Extract the (X, Y) coordinate from the center of the cell holding the provided text.  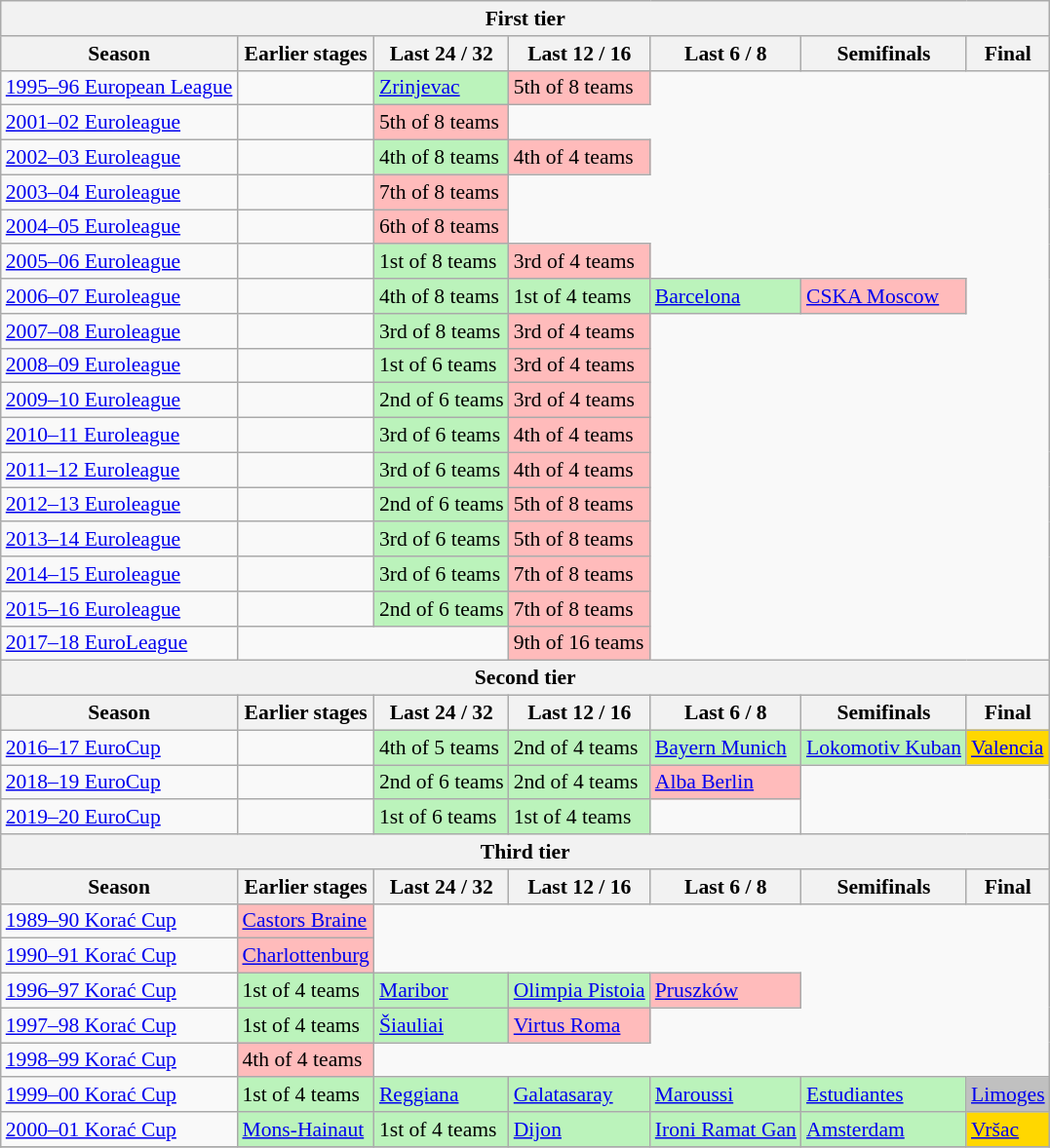
2002–03 Euroleague (119, 158)
Barcelona (725, 296)
Olimpia Pistoia (579, 991)
2014–15 Euroleague (119, 574)
9th of 16 teams (579, 643)
2001–02 Euroleague (119, 123)
Galatasaray (579, 1095)
Virtus Roma (579, 1025)
Third tier (525, 852)
2000–01 Korać Cup (119, 1129)
First tier (525, 19)
1995–96 European League (119, 88)
Valencia (1008, 747)
Šiauliai (442, 1025)
2008–09 Euroleague (119, 365)
2012–13 Euroleague (119, 505)
Maroussi (725, 1095)
1st of 8 teams (442, 262)
2017–18 EuroLeague (119, 643)
1997–98 Korać Cup (119, 1025)
Bayern Munich (725, 747)
2007–08 Euroleague (119, 331)
Amsterdam (883, 1129)
2006–07 Euroleague (119, 296)
Maribor (442, 991)
3rd of 8 teams (442, 331)
2004–05 Euroleague (119, 227)
Castors Braine (305, 921)
1989–90 Korać Cup (119, 921)
1998–99 Korać Cup (119, 1060)
2009–10 Euroleague (119, 401)
2018–19 EuroCup (119, 783)
2013–14 Euroleague (119, 540)
Estudiantes (883, 1095)
1996–97 Korać Cup (119, 991)
Vršac (1008, 1129)
Pruszków (725, 991)
Reggiana (442, 1095)
Dijon (579, 1129)
2010–11 Euroleague (119, 436)
2003–04 Euroleague (119, 192)
4th of 5 teams (442, 747)
Second tier (525, 678)
Charlottenburg (305, 956)
2005–06 Euroleague (119, 262)
Ironi Ramat Gan (725, 1129)
Zrinjevac (442, 88)
Alba Berlin (725, 783)
6th of 8 teams (442, 227)
CSKA Moscow (883, 296)
2016–17 EuroCup (119, 747)
1990–91 Korać Cup (119, 956)
2019–20 EuroCup (119, 818)
1999–00 Korać Cup (119, 1095)
2015–16 Euroleague (119, 609)
Limoges (1008, 1095)
Lokomotiv Kuban (883, 747)
2011–12 Euroleague (119, 470)
Mons-Hainaut (305, 1129)
